From the cell containing the given text, extract its center point as (X, Y) coordinate. 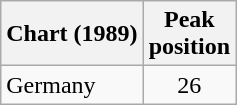
26 (189, 85)
Chart (1989) (72, 34)
Peakposition (189, 34)
Germany (72, 85)
